Provide the [X, Y] coordinate of the cell's center where the given text is located.  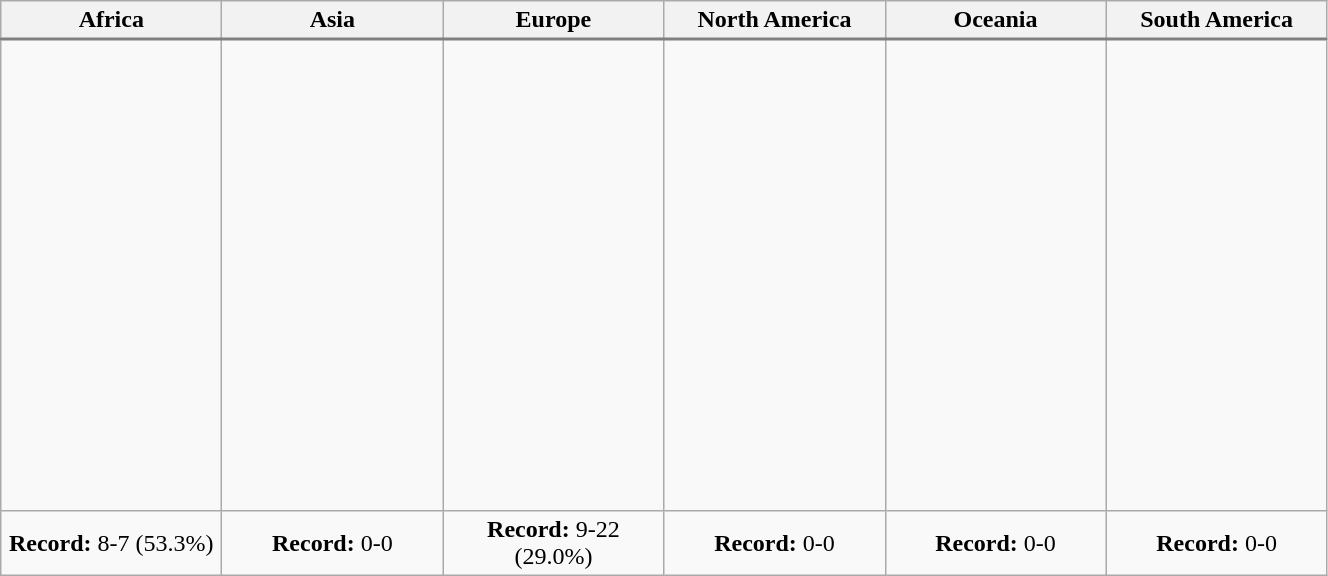
Record: 8-7 (53.3%) [112, 542]
Europe [554, 20]
North America [774, 20]
Oceania [996, 20]
South America [1216, 20]
Asia [332, 20]
Record: 9-22 (29.0%) [554, 542]
Africa [112, 20]
